Pinpoint the cell where the given text exists, returning its [X, Y] midpoint coordinate. 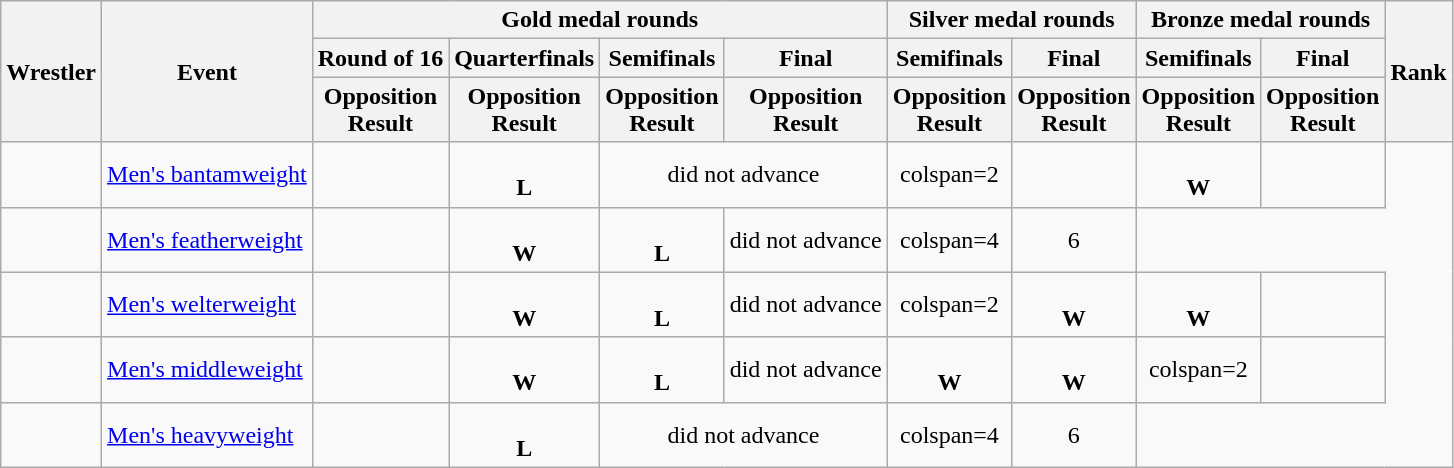
Round of 16 [380, 58]
Men's welterweight [208, 304]
Event [208, 72]
Quarterfinals [524, 58]
Men's middleweight [208, 370]
Men's bantamweight [208, 174]
Bronze medal rounds [1260, 20]
Gold medal rounds [600, 20]
Men's heavyweight [208, 434]
Silver medal rounds [1012, 20]
Men's featherweight [208, 240]
Wrestler [52, 72]
Rank [1418, 72]
